Output the [X, Y] coordinate of the center of the cell containing the given text.  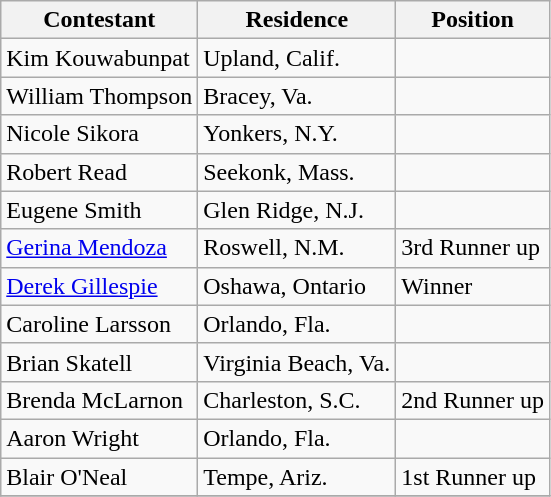
Virginia Beach, Va. [297, 362]
Eugene Smith [100, 210]
Tempe, Ariz. [297, 477]
2nd Runner up [473, 400]
Seekonk, Mass. [297, 172]
Bracey, Va. [297, 96]
Aaron Wright [100, 438]
Roswell, N.M. [297, 248]
Winner [473, 286]
Contestant [100, 20]
Residence [297, 20]
Caroline Larsson [100, 324]
Blair O'Neal [100, 477]
Position [473, 20]
Kim Kouwabunpat [100, 58]
3rd Runner up [473, 248]
William Thompson [100, 96]
1st Runner up [473, 477]
Upland, Calif. [297, 58]
Oshawa, Ontario [297, 286]
Brenda McLarnon [100, 400]
Nicole Sikora [100, 134]
Glen Ridge, N.J. [297, 210]
Robert Read [100, 172]
Derek Gillespie [100, 286]
Gerina Mendoza [100, 248]
Brian Skatell [100, 362]
Charleston, S.C. [297, 400]
Yonkers, N.Y. [297, 134]
